Identify which cell holds the provided text, then report its (X, Y) central coordinate. 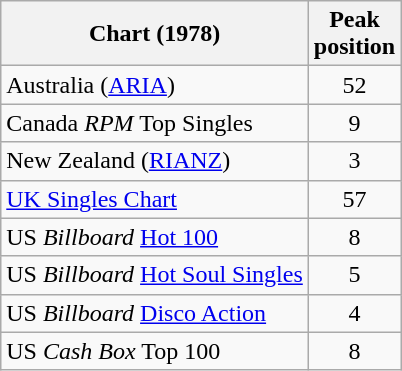
Australia (ARIA) (155, 85)
UK Singles Chart (155, 199)
US Billboard Hot 100 (155, 237)
Peakposition (354, 34)
Canada RPM Top Singles (155, 123)
US Billboard Disco Action (155, 313)
New Zealand (RIANZ) (155, 161)
US Cash Box Top 100 (155, 351)
Chart (1978) (155, 34)
9 (354, 123)
4 (354, 313)
57 (354, 199)
3 (354, 161)
52 (354, 85)
US Billboard Hot Soul Singles (155, 275)
5 (354, 275)
